Detect which cell encompasses the target text, then output its [x, y] center coordinate. 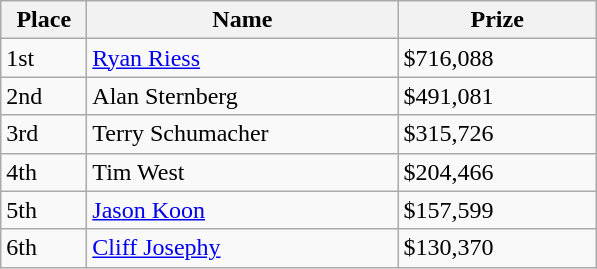
Name [242, 20]
4th [44, 172]
Alan Sternberg [242, 96]
Cliff Josephy [242, 248]
Ryan Riess [242, 58]
$130,370 [498, 248]
Tim West [242, 172]
Place [44, 20]
$315,726 [498, 134]
$491,081 [498, 96]
3rd [44, 134]
2nd [44, 96]
$204,466 [498, 172]
Jason Koon [242, 210]
6th [44, 248]
$157,599 [498, 210]
5th [44, 210]
1st [44, 58]
$716,088 [498, 58]
Prize [498, 20]
Terry Schumacher [242, 134]
